Output the [X, Y] coordinate of the center of the cell containing the given text.  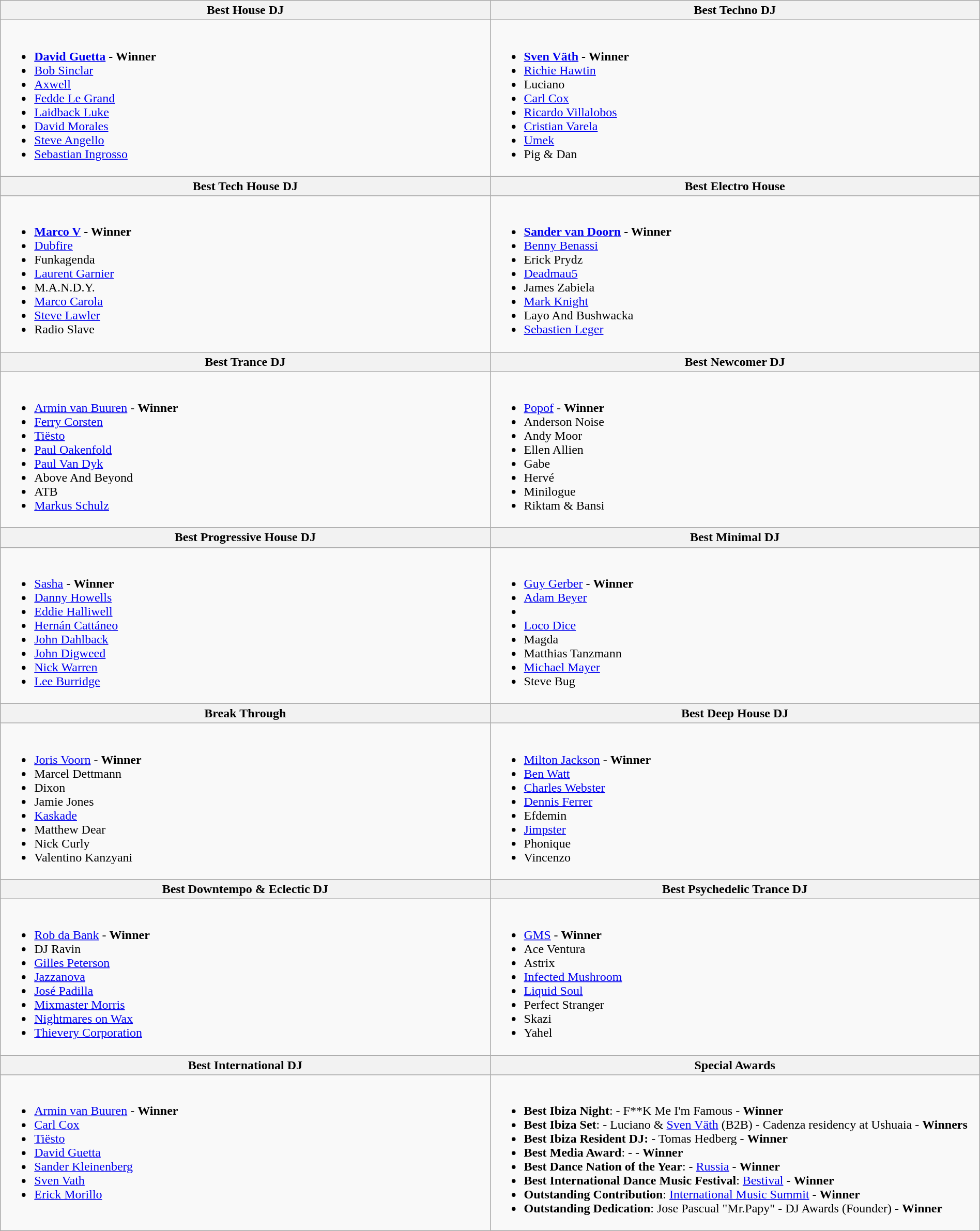
Best Psychedelic Trance DJ [735, 889]
Rob da Bank - WinnerDJ RavinGilles PetersonJazzanovaJosé PadillaMixmaster MorrisNightmares on WaxThievery Corporation [245, 977]
Popof - WinnerAnderson NoiseAndy MoorEllen AllienGabeHervéMinilogueRiktam & Bansi [735, 450]
Best Techno DJ [735, 10]
Best Deep House DJ [735, 713]
Marco V - WinnerDubfireFunkagendaLaurent GarnierM.A.N.D.Y.Marco CarolaSteve LawlerRadio Slave [245, 274]
Sander van Doorn - WinnerBenny BenassiErick PrydzDeadmau5James ZabielaMark KnightLayo And BushwackaSebastien Leger [735, 274]
Best Electro House [735, 186]
Best Progressive House DJ [245, 537]
Break Through [245, 713]
Best International DJ [245, 1065]
GMS - WinnerAce VenturaAstrixInfected MushroomLiquid SoulPerfect StrangerSkaziYahel [735, 977]
Best Downtempo & Eclectic DJ [245, 889]
Sven Väth - WinnerRichie HawtinLucianoCarl CoxRicardo VillalobosCristian VarelaUmekPig & Dan [735, 98]
Sasha - WinnerDanny HowellsEddie HalliwellHernán CattáneoJohn DahlbackJohn DigweedNick WarrenLee Burridge [245, 625]
Joris Voorn - WinnerMarcel DettmannDixonJamie JonesKaskadeMatthew DearNick CurlyValentino Kanzyani [245, 801]
Armin van Buuren - WinnerFerry CorstenTiëstoPaul OakenfoldPaul Van DykAbove And BeyondATBMarkus Schulz [245, 450]
Guy Gerber - WinnerAdam BeyerLoco DiceMagdaMatthias TanzmannMichael MayerSteve Bug [735, 625]
Special Awards [735, 1065]
Best Minimal DJ [735, 537]
Best Newcomer DJ [735, 362]
David Guetta - WinnerBob SinclarAxwellFedde Le GrandLaidback LukeDavid MoralesSteve AngelloSebastian Ingrosso [245, 98]
Best Tech House DJ [245, 186]
Milton Jackson - WinnerBen WattCharles WebsterDennis FerrerEfdeminJimpsterPhoniqueVincenzo [735, 801]
Best Trance DJ [245, 362]
Best House DJ [245, 10]
Armin van Buuren - WinnerCarl CoxTiëstoDavid GuettaSander KleinenbergSven VathErick Morillo [245, 1153]
